Pinpoint the cell where the given text exists, returning its (X, Y) midpoint coordinate. 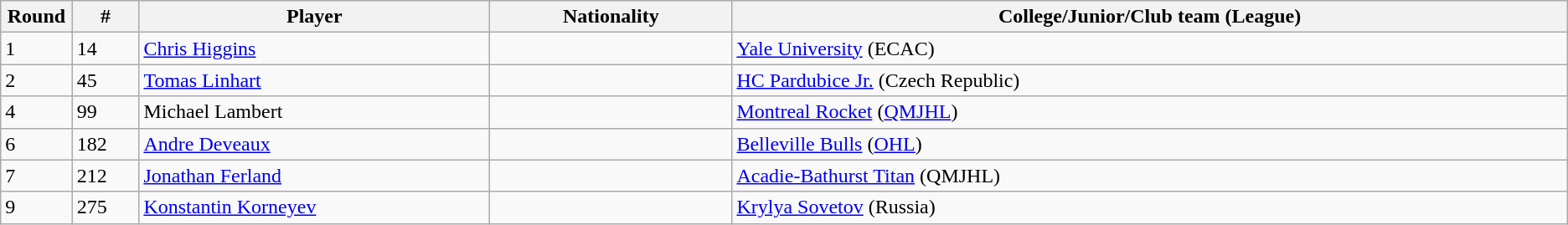
Round (37, 17)
Belleville Bulls (OHL) (1149, 144)
Chris Higgins (315, 49)
14 (106, 49)
6 (37, 144)
45 (106, 80)
7 (37, 176)
212 (106, 176)
Michael Lambert (315, 112)
Yale University (ECAC) (1149, 49)
# (106, 17)
9 (37, 207)
Jonathan Ferland (315, 176)
Acadie-Bathurst Titan (QMJHL) (1149, 176)
Tomas Linhart (315, 80)
Andre Deveaux (315, 144)
Montreal Rocket (QMJHL) (1149, 112)
4 (37, 112)
275 (106, 207)
Konstantin Korneyev (315, 207)
College/Junior/Club team (League) (1149, 17)
Nationality (611, 17)
2 (37, 80)
HC Pardubice Jr. (Czech Republic) (1149, 80)
182 (106, 144)
99 (106, 112)
1 (37, 49)
Player (315, 17)
Krylya Sovetov (Russia) (1149, 207)
